Extract the [x, y] coordinate from the center of the cell holding the provided text.  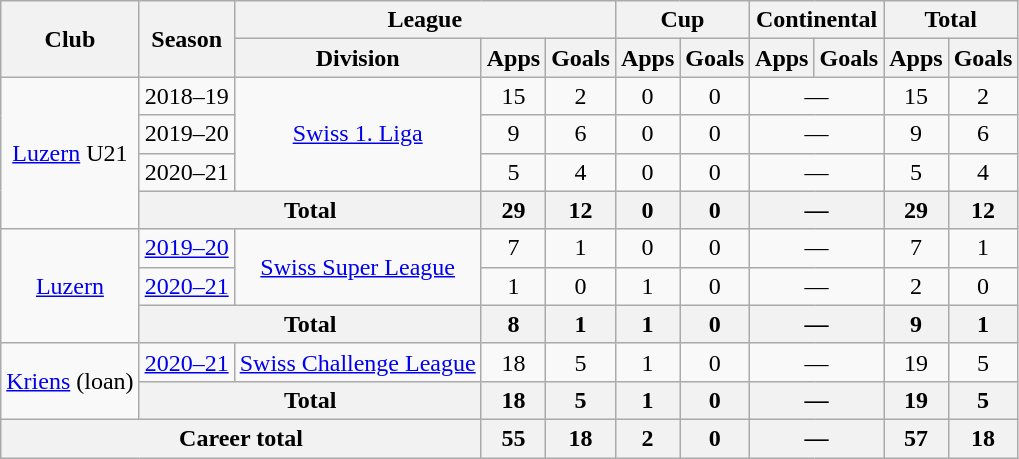
League [424, 20]
Club [70, 39]
Career total [241, 438]
Continental [817, 20]
Division [358, 58]
2018–19 [186, 96]
Kriens (loan) [70, 381]
Cup [682, 20]
Season [186, 39]
Luzern U21 [70, 153]
8 [513, 324]
55 [513, 438]
Swiss 1. Liga [358, 134]
Luzern [70, 286]
57 [916, 438]
Swiss Super League [358, 267]
Swiss Challenge League [358, 362]
